Determine the [x, y] coordinate at the center of the cell enclosing the given text.  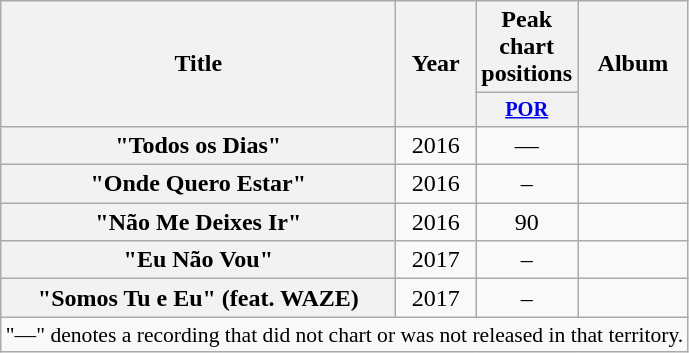
Album [634, 64]
"Não Me Deixes Ir" [198, 222]
Year [436, 64]
Title [198, 64]
— [527, 145]
"—" denotes a recording that did not chart or was not released in that territory. [345, 335]
"Somos Tu e Eu" (feat. WAZE) [198, 298]
90 [527, 222]
"Eu Não Vou" [198, 260]
"Todos os Dias" [198, 145]
Peak chart positions [527, 47]
"Onde Quero Estar" [198, 184]
POR [527, 110]
